Locate the cell with the specified text and output its [x, y] center coordinate. 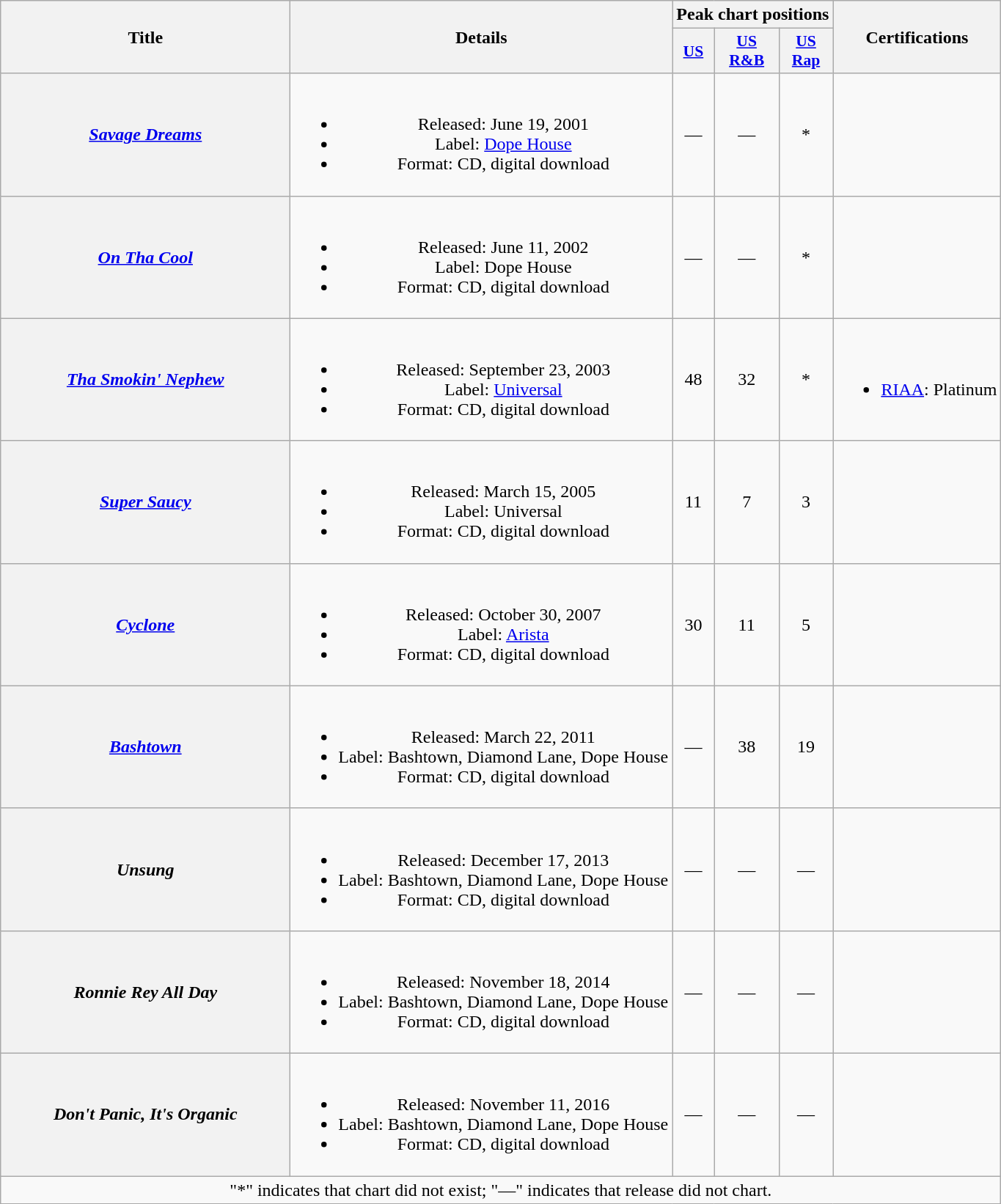
USRap [806, 51]
Don't Panic, It's Organic [145, 1115]
Released: November 18, 2014Label: Bashtown, Diamond Lane, Dope HouseFormat: CD, digital download [481, 991]
Released: March 22, 2011Label: Bashtown, Diamond Lane, Dope HouseFormat: CD, digital download [481, 746]
RIAA: Platinum [917, 380]
Released: June 11, 2002Label: Dope HouseFormat: CD, digital download [481, 257]
Cyclone [145, 625]
48 [694, 380]
Released: September 23, 2003Label: UniversalFormat: CD, digital download [481, 380]
Peak chart positions [752, 15]
38 [747, 746]
Title [145, 37]
5 [806, 625]
Ronnie Rey All Day [145, 991]
7 [747, 502]
Released: March 15, 2005Label: UniversalFormat: CD, digital download [481, 502]
Super Saucy [145, 502]
Released: June 19, 2001Label: Dope HouseFormat: CD, digital download [481, 135]
Bashtown [145, 746]
3 [806, 502]
US [694, 51]
19 [806, 746]
32 [747, 380]
Released: December 17, 2013Label: Bashtown, Diamond Lane, Dope HouseFormat: CD, digital download [481, 870]
Certifications [917, 37]
USR&B [747, 51]
Savage Dreams [145, 135]
On Tha Cool [145, 257]
Unsung [145, 870]
"*" indicates that chart did not exist; "—" indicates that release did not chart. [501, 1190]
Released: November 11, 2016Label: Bashtown, Diamond Lane, Dope HouseFormat: CD, digital download [481, 1115]
Released: October 30, 2007Label: AristaFormat: CD, digital download [481, 625]
Tha Smokin' Nephew [145, 380]
Details [481, 37]
30 [694, 625]
